Pinpoint the cell where the given text exists, returning its [x, y] midpoint coordinate. 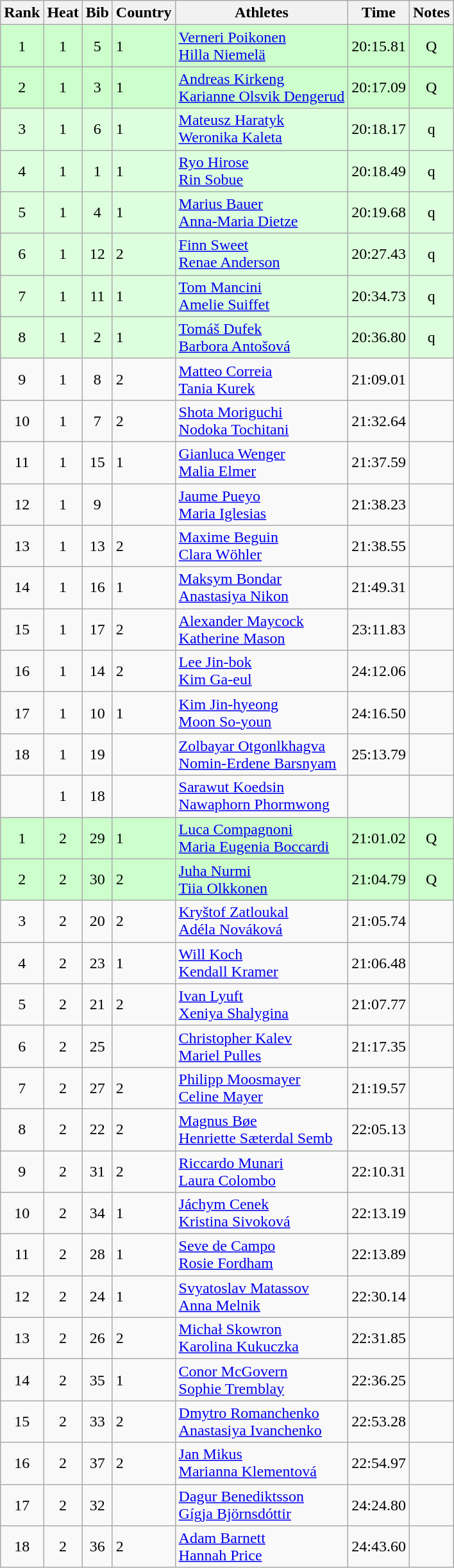
Michał SkowronKarolina Kukuczka [262, 1338]
Country [144, 13]
Conor McGovernSophie Tremblay [262, 1380]
22:05.13 [379, 1129]
Verneri PoikonenHilla Niemelä [262, 46]
Mateusz HaratykWeronika Kaleta [262, 129]
32 [97, 1505]
37 [97, 1464]
21:17.35 [379, 1046]
Dmytro RomanchenkoAnastasiya Ivanchenko [262, 1421]
22:36.25 [379, 1380]
21:19.57 [379, 1088]
28 [97, 1255]
Sarawut KoedsinNawaphorn Phormwong [262, 796]
Bib [97, 13]
Dagur BenediktssonGígja Björnsdóttir [262, 1505]
22:13.89 [379, 1255]
24:43.60 [379, 1547]
Rank [22, 13]
Will KochKendall Kramer [262, 962]
25 [97, 1046]
Heat [63, 13]
Ryo HiroseRin Sobue [262, 170]
35 [97, 1380]
Kryštof ZatloukalAdéla Nováková [262, 921]
22:31.85 [379, 1338]
29 [97, 838]
Tom ManciniAmelie Suiffet [262, 296]
24 [97, 1297]
21 [97, 1005]
34 [97, 1214]
33 [97, 1421]
Andreas KirkengKarianne Olsvik Dengerud [262, 87]
Notes [431, 13]
30 [97, 879]
Magnus BøeHenriette Sæterdal Semb [262, 1129]
24:24.80 [379, 1505]
21:37.59 [379, 463]
21:01.02 [379, 838]
21:06.48 [379, 962]
22:30.14 [379, 1297]
23 [97, 962]
22:53.28 [379, 1421]
20:34.73 [379, 296]
21:38.23 [379, 504]
Lee Jin-bokKim Ga-eul [262, 672]
23:11.83 [379, 629]
27 [97, 1088]
20:15.81 [379, 46]
21:38.55 [379, 546]
21:32.64 [379, 420]
20:18.17 [379, 129]
Maksym BondarAnastasiya Nikon [262, 588]
Philipp MoosmayerCeline Mayer [262, 1088]
Maxime BeguinClara Wöhler [262, 546]
Svyatoslav MatassovAnna Melnik [262, 1297]
Jan MikusMarianna Klementová [262, 1464]
Seve de CampoRosie Fordham [262, 1255]
21:04.79 [379, 879]
Juha NurmiTiia Olkkonen [262, 879]
21:05.74 [379, 921]
Matteo CorreiaTania Kurek [262, 379]
21:09.01 [379, 379]
22 [97, 1129]
Ivan LyuftXeniya Shalygina [262, 1005]
36 [97, 1547]
Gianluca WengerMalia Elmer [262, 463]
Shota MoriguchiNodoka Tochitani [262, 420]
24:12.06 [379, 672]
Marius BauerAnna-Maria Dietze [262, 213]
20:27.43 [379, 254]
20:19.68 [379, 213]
20:18.49 [379, 170]
24:16.50 [379, 713]
26 [97, 1338]
19 [97, 755]
25:13.79 [379, 755]
Luca CompagnoniMaria Eugenia Boccardi [262, 838]
20:17.09 [379, 87]
20 [97, 921]
22:54.97 [379, 1464]
Zolbayar OtgonlkhagvaNomin-Erdene Barsnyam [262, 755]
22:10.31 [379, 1171]
Christopher KalevMariel Pulles [262, 1046]
Alexander MaycockKatherine Mason [262, 629]
21:07.77 [379, 1005]
Jáchym CenekKristina Sivoková [262, 1214]
Jaume PueyoMaria Iglesias [262, 504]
22:13.19 [379, 1214]
Riccardo MunariLaura Colombo [262, 1171]
Time [379, 13]
31 [97, 1171]
20:36.80 [379, 337]
Kim Jin-hyeongMoon So-youn [262, 713]
Adam BarnettHannah Price [262, 1547]
Tomáš DufekBarbora Antošová [262, 337]
Athletes [262, 13]
21:49.31 [379, 588]
Finn SweetRenae Anderson [262, 254]
